Identify which cell holds the provided text, then report its [X, Y] central coordinate. 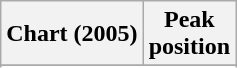
Chart (2005) [72, 34]
Peakposition [189, 34]
